Scan for the cell matching the given text and deliver its (x, y) coordinate at center. 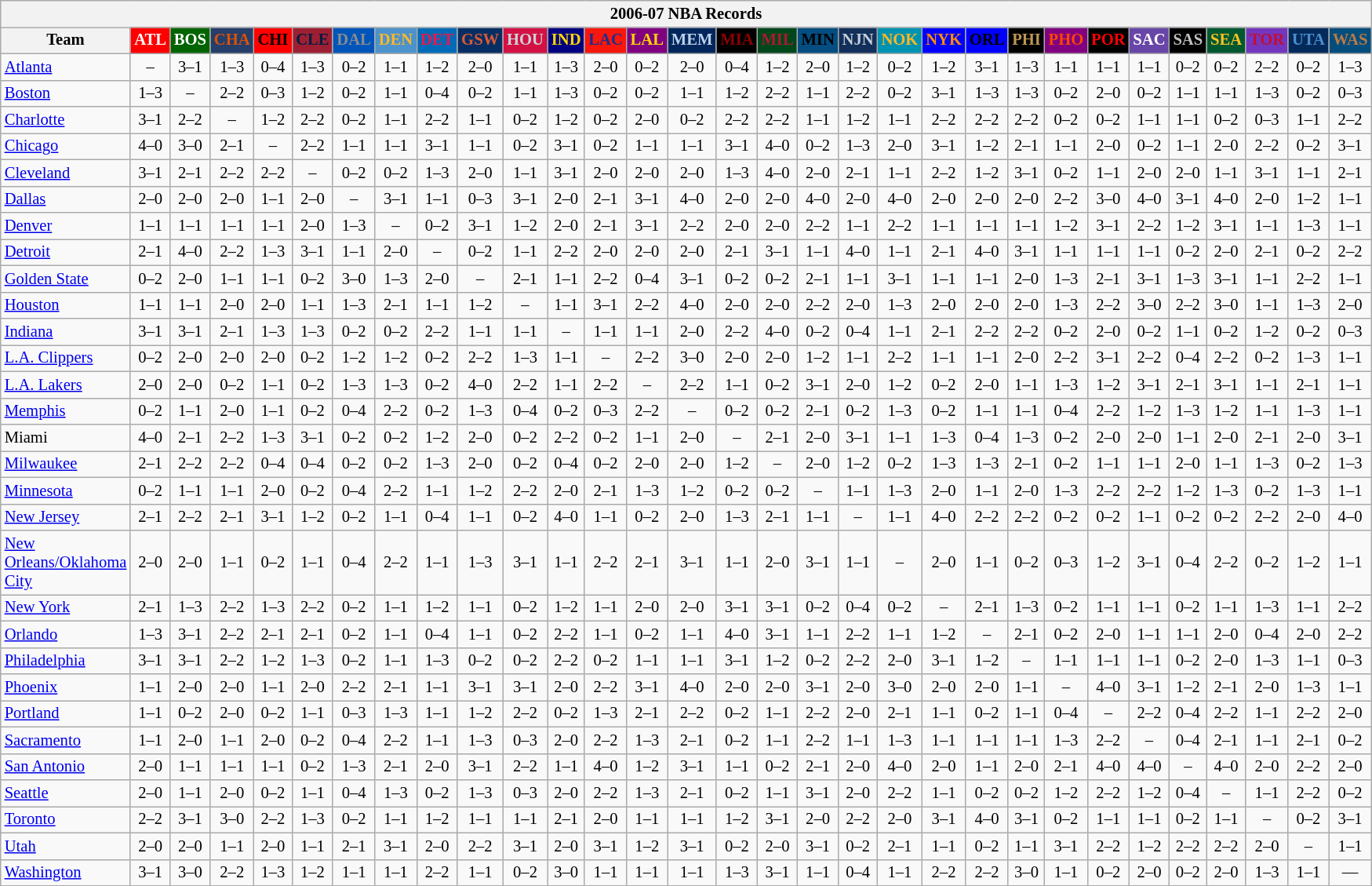
POR (1108, 40)
LAL (647, 40)
Charlotte (66, 120)
SEA (1226, 40)
Seattle (66, 793)
NOK (901, 40)
Chicago (66, 146)
Memphis (66, 411)
Portland (66, 713)
Houston (66, 305)
DET (437, 40)
Indiana (66, 332)
CLE (312, 40)
IND (566, 40)
Sacramento (66, 740)
Washington (66, 873)
ATL (151, 40)
Utah (66, 846)
Minnesota (66, 490)
Philadelphia (66, 661)
GSW (480, 40)
Atlanta (66, 67)
LAC (606, 40)
San Antonio (66, 767)
DAL (353, 40)
L.A. Lakers (66, 385)
Golden State (66, 279)
Dallas (66, 199)
PHI (1026, 40)
MIA (737, 40)
HOU (526, 40)
Orlando (66, 634)
Milwaukee (66, 464)
SAC (1148, 40)
NJN (858, 40)
NYK (944, 40)
New York (66, 607)
MIL (778, 40)
CHA (232, 40)
PHO (1066, 40)
— (1350, 873)
MIN (818, 40)
Detroit (66, 252)
DEN (395, 40)
SAS (1188, 40)
CHI (273, 40)
WAS (1350, 40)
2006-07 NBA Records (686, 13)
Boston (66, 93)
Miami (66, 437)
TOR (1267, 40)
Cleveland (66, 173)
Denver (66, 225)
UTA (1308, 40)
New Orleans/Oklahoma City (66, 563)
Toronto (66, 819)
Phoenix (66, 687)
MEM (692, 40)
L.A. Clippers (66, 358)
ORL (987, 40)
Team (66, 40)
New Jersey (66, 517)
BOS (190, 40)
